Pinpoint the cell where the given text exists, returning its (x, y) midpoint coordinate. 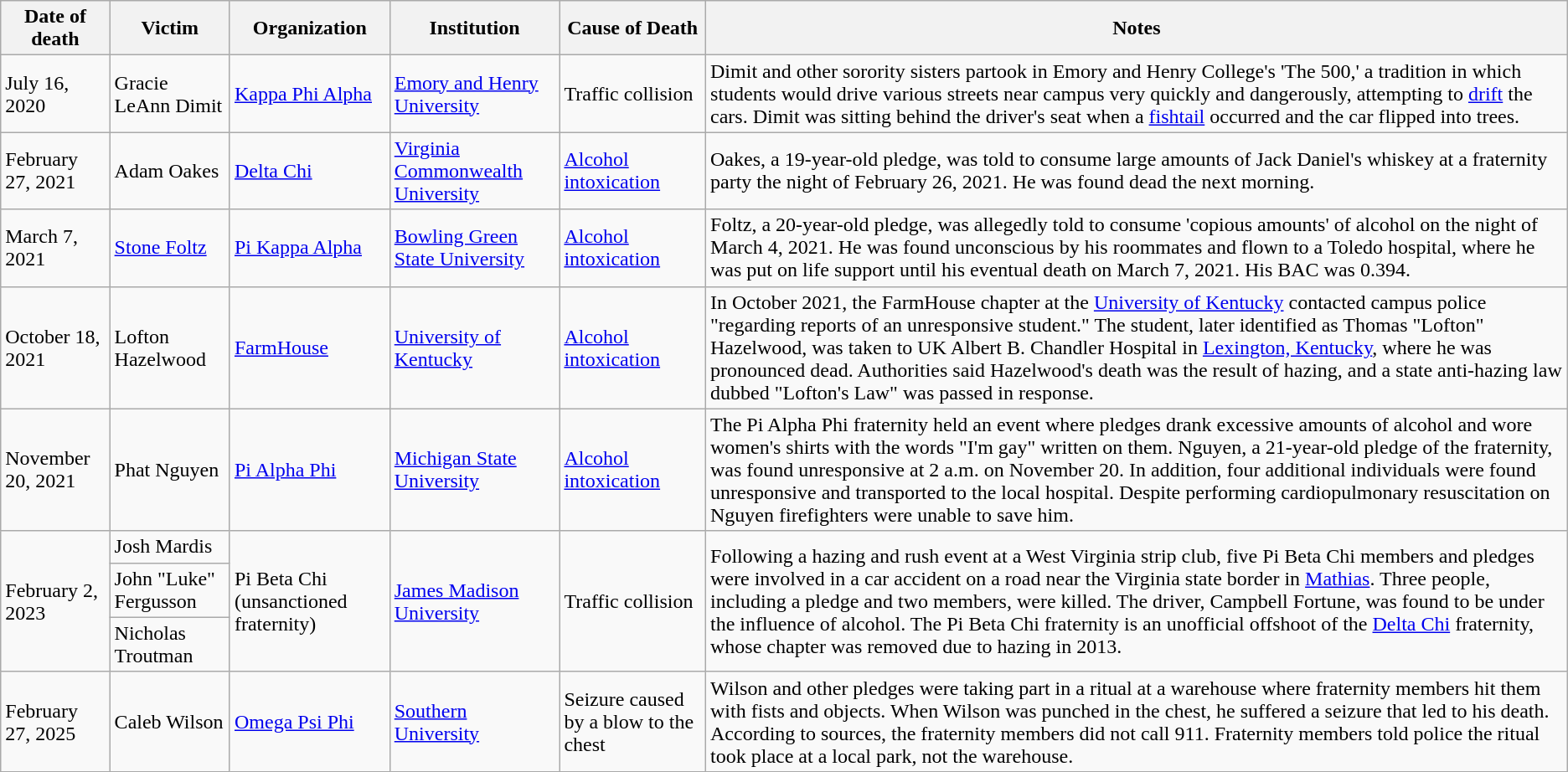
Institution (474, 28)
July 16, 2020 (55, 94)
James Madison University (474, 601)
Southern University (474, 722)
Cause of Death (633, 28)
FarmHouse (310, 347)
February 2, 2023 (55, 601)
November 20, 2021 (55, 470)
Delta Chi (310, 171)
February 27, 2021 (55, 171)
Kappa Phi Alpha (310, 94)
Virginia Commonwealth University (474, 171)
Nicholas Troutman (169, 645)
March 7, 2021 (55, 248)
University of Kentucky (474, 347)
Josh Mardis (169, 547)
Michigan State University (474, 470)
Caleb Wilson (169, 722)
Emory and Henry University (474, 94)
Notes (1137, 28)
John "Luke" Fergusson (169, 589)
February 27, 2025 (55, 722)
October 18, 2021 (55, 347)
Phat Nguyen (169, 470)
Organization (310, 28)
Pi Alpha Phi (310, 470)
Victim (169, 28)
Adam Oakes (169, 171)
Bowling Green State University (474, 248)
Pi Kappa Alpha (310, 248)
Seizure caused by a blow to the chest (633, 722)
Lofton Hazelwood (169, 347)
Stone Foltz (169, 248)
Date of death (55, 28)
Gracie LeAnn Dimit (169, 94)
Omega Psi Phi (310, 722)
Pi Beta Chi (unsanctioned fraternity) (310, 601)
